For the text-containing cell, return its midpoint in (X, Y) coordinate format. 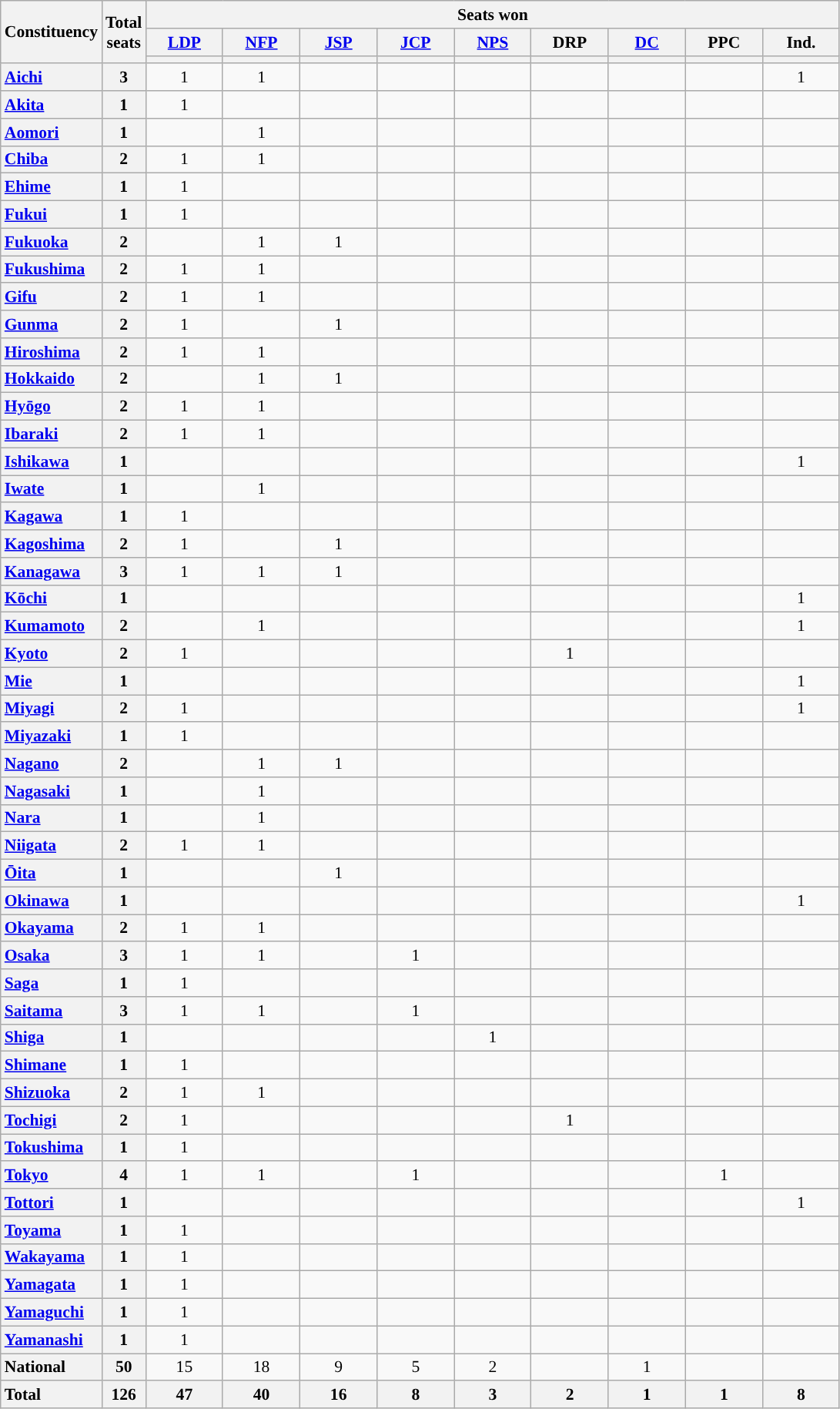
Wakayama (51, 1257)
Kagoshima (51, 544)
Hiroshima (51, 352)
18 (261, 1367)
Totalseats (123, 32)
Shimane (51, 1065)
Nagano (51, 763)
Akita (51, 105)
Osaka (51, 956)
Kagawa (51, 517)
JSP (339, 42)
Iwate (51, 489)
Total (51, 1395)
Okayama (51, 928)
40 (261, 1395)
Shiga (51, 1038)
Saitama (51, 1011)
Tochigi (51, 1120)
Ōita (51, 874)
Yamanashi (51, 1340)
50 (123, 1367)
Okinawa (51, 901)
Miyazaki (51, 736)
16 (339, 1395)
Aichi (51, 78)
PPC (724, 42)
Chiba (51, 159)
Fukushima (51, 270)
Shizuoka (51, 1093)
DC (647, 42)
Tokushima (51, 1148)
Toyama (51, 1230)
126 (123, 1395)
Kyoto (51, 654)
NPS (493, 42)
Ehime (51, 187)
Tottori (51, 1203)
Ishikawa (51, 461)
Ind. (801, 42)
Hokkaido (51, 379)
Kōchi (51, 599)
Miyagi (51, 709)
Kanagawa (51, 572)
Niigata (51, 846)
5 (416, 1367)
Nara (51, 818)
Yamaguchi (51, 1313)
JCP (416, 42)
Constituency (51, 32)
NFP (261, 42)
Fukuoka (51, 242)
47 (184, 1395)
Aomori (51, 133)
Ibaraki (51, 434)
9 (339, 1367)
Hyōgo (51, 407)
15 (184, 1367)
LDP (184, 42)
4 (123, 1176)
National (51, 1367)
Yamagata (51, 1285)
Mie (51, 681)
Fukui (51, 215)
Gunma (51, 324)
Gifu (51, 297)
Saga (51, 983)
Nagasaki (51, 791)
Seats won (493, 15)
Tokyo (51, 1176)
Kumamoto (51, 626)
DRP (570, 42)
